Detect which cell encompasses the target text, then output its [X, Y] center coordinate. 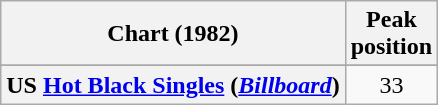
Chart (1982) [173, 34]
US Hot Black Singles (Billboard) [173, 85]
Peakposition [391, 34]
33 [391, 85]
